Determine the (x, y) coordinate at the center of the cell enclosing the given text.  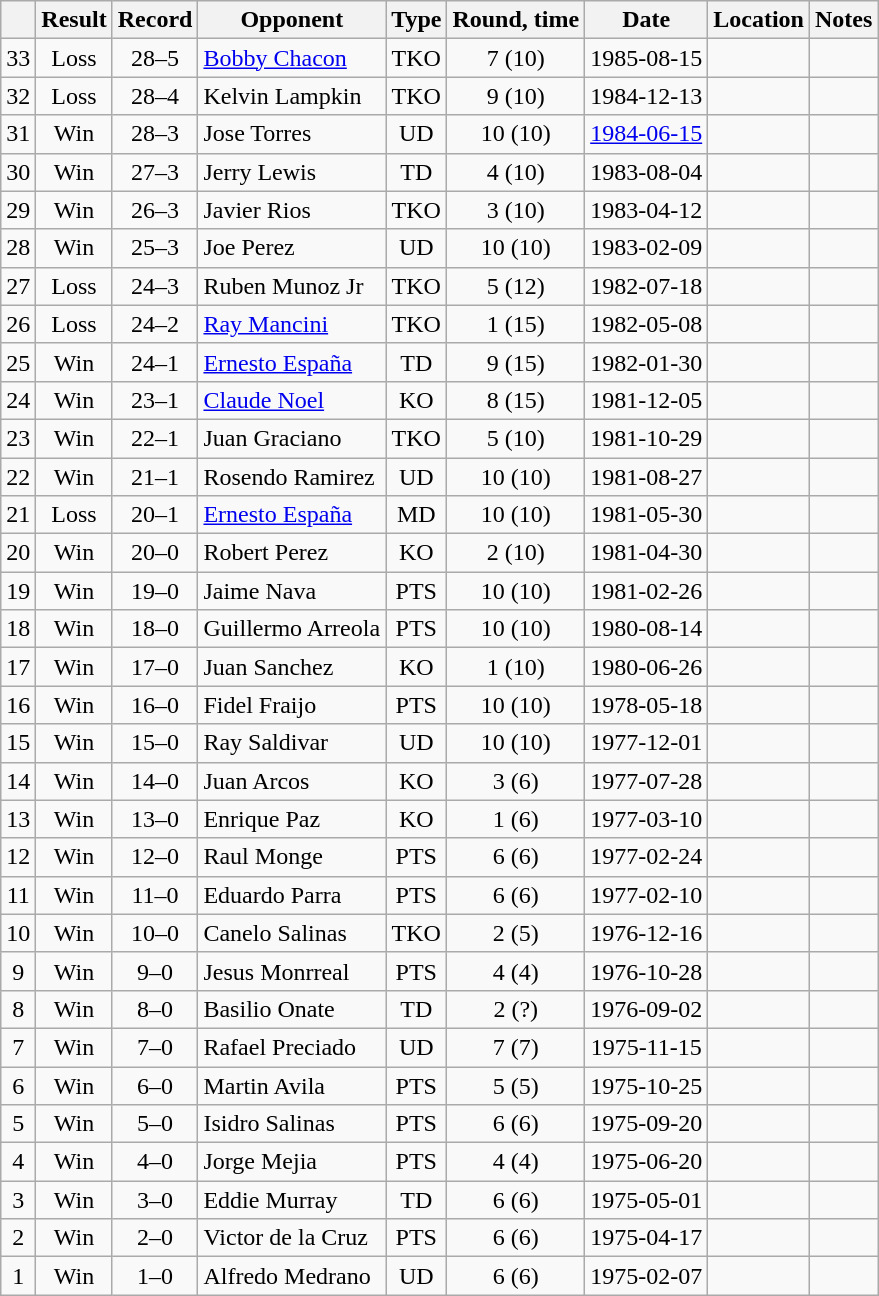
24–1 (155, 362)
Enrique Paz (292, 819)
25–3 (155, 248)
21 (18, 515)
1975-04-17 (646, 1238)
27 (18, 286)
Victor de la Cruz (292, 1238)
1981-10-29 (646, 438)
1980-08-14 (646, 629)
17–0 (155, 667)
1981-05-30 (646, 515)
2 (5) (516, 933)
Isidro Salinas (292, 1124)
5 (18, 1124)
8 (18, 1009)
Ray Mancini (292, 324)
1 (15) (516, 324)
Round, time (516, 20)
1984-06-15 (646, 134)
19–0 (155, 591)
1–0 (155, 1276)
Eduardo Parra (292, 895)
26 (18, 324)
32 (18, 96)
1984-12-13 (646, 96)
16–0 (155, 705)
10–0 (155, 933)
23 (18, 438)
Type (416, 20)
7 (18, 1047)
1977-03-10 (646, 819)
28–3 (155, 134)
Rafael Preciado (292, 1047)
Martin Avila (292, 1085)
15 (18, 743)
7 (10) (516, 58)
8 (15) (516, 400)
1 (18, 1276)
20 (18, 553)
1981-04-30 (646, 553)
Jesus Monrreal (292, 971)
27–3 (155, 172)
1 (10) (516, 667)
1975-05-01 (646, 1200)
13 (18, 819)
1983-02-09 (646, 248)
1975-06-20 (646, 1162)
24–3 (155, 286)
15–0 (155, 743)
25 (18, 362)
18 (18, 629)
Juan Arcos (292, 781)
18–0 (155, 629)
1981-08-27 (646, 477)
9–0 (155, 971)
1981-12-05 (646, 400)
4–0 (155, 1162)
28–5 (155, 58)
13–0 (155, 819)
Bobby Chacon (292, 58)
4 (18, 1162)
12–0 (155, 857)
Joe Perez (292, 248)
Ruben Munoz Jr (292, 286)
1978-05-18 (646, 705)
3–0 (155, 1200)
MD (416, 515)
Basilio Onate (292, 1009)
Eddie Murray (292, 1200)
9 (18, 971)
1977-07-28 (646, 781)
2 (18, 1238)
20–0 (155, 553)
29 (18, 210)
5 (10) (516, 438)
1975-09-20 (646, 1124)
Location (759, 20)
Kelvin Lampkin (292, 96)
Ray Saldivar (292, 743)
14 (18, 781)
5 (5) (516, 1085)
1977-12-01 (646, 743)
3 (18, 1200)
6–0 (155, 1085)
Claude Noel (292, 400)
12 (18, 857)
20–1 (155, 515)
1975-11-15 (646, 1047)
11 (18, 895)
19 (18, 591)
14–0 (155, 781)
9 (10) (516, 96)
Record (155, 20)
Notes (843, 20)
17 (18, 667)
Fidel Fraijo (292, 705)
7 (7) (516, 1047)
1977-02-10 (646, 895)
31 (18, 134)
1 (6) (516, 819)
Guillermo Arreola (292, 629)
22 (18, 477)
2 (10) (516, 553)
3 (6) (516, 781)
1982-01-30 (646, 362)
1983-04-12 (646, 210)
Jaime Nava (292, 591)
Alfredo Medrano (292, 1276)
Juan Sanchez (292, 667)
28 (18, 248)
1982-07-18 (646, 286)
33 (18, 58)
24 (18, 400)
Result (74, 20)
Jorge Mejia (292, 1162)
1983-08-04 (646, 172)
Jose Torres (292, 134)
8–0 (155, 1009)
Jerry Lewis (292, 172)
23–1 (155, 400)
5 (12) (516, 286)
1976-10-28 (646, 971)
22–1 (155, 438)
30 (18, 172)
9 (15) (516, 362)
1982-05-08 (646, 324)
Date (646, 20)
1976-12-16 (646, 933)
1980-06-26 (646, 667)
1977-02-24 (646, 857)
6 (18, 1085)
1975-10-25 (646, 1085)
2–0 (155, 1238)
Raul Monge (292, 857)
Rosendo Ramirez (292, 477)
10 (18, 933)
7–0 (155, 1047)
11–0 (155, 895)
4 (10) (516, 172)
Javier Rios (292, 210)
3 (10) (516, 210)
Juan Graciano (292, 438)
5–0 (155, 1124)
2 (?) (516, 1009)
Opponent (292, 20)
1976-09-02 (646, 1009)
Robert Perez (292, 553)
Canelo Salinas (292, 933)
26–3 (155, 210)
24–2 (155, 324)
1975-02-07 (646, 1276)
1981-02-26 (646, 591)
21–1 (155, 477)
16 (18, 705)
1985-08-15 (646, 58)
28–4 (155, 96)
